Find where the given text appears and provide that cell's center as (x, y) coordinate. 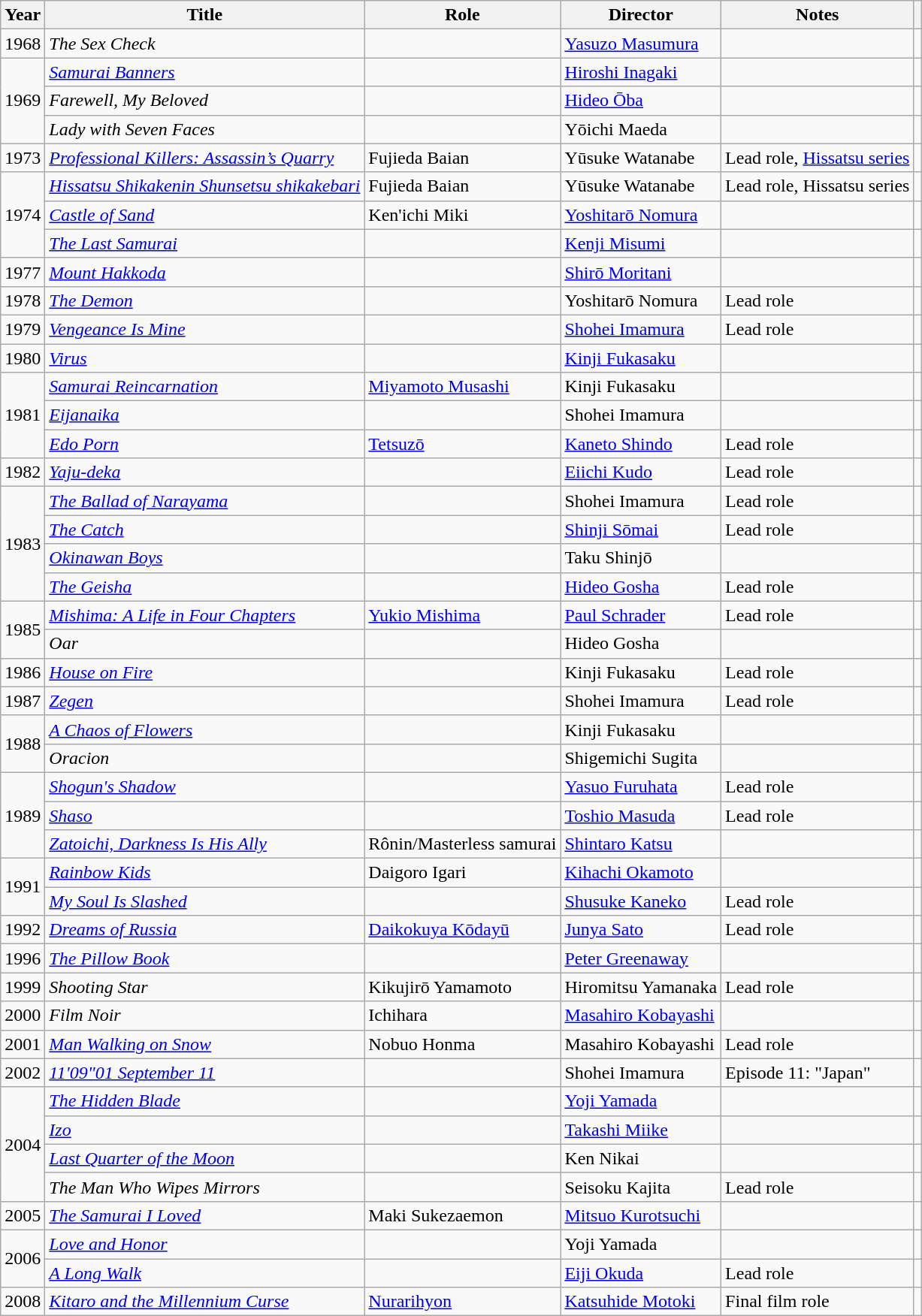
Tetsuzō (463, 444)
A Chaos of Flowers (204, 729)
Samurai Banners (204, 72)
Year (23, 15)
Daigoro Igari (463, 873)
1974 (23, 215)
Eijanaika (204, 415)
1977 (23, 272)
Love and Honor (204, 1244)
Nobuo Honma (463, 1044)
1973 (23, 158)
A Long Walk (204, 1273)
The Last Samurai (204, 243)
2002 (23, 1073)
Last Quarter of the Moon (204, 1158)
Professional Killers: Assassin’s Quarry (204, 158)
Paul Schrader (641, 615)
1996 (23, 958)
Zatoichi, Darkness Is His Ally (204, 844)
Eiji Okuda (641, 1273)
Seisoku Kajita (641, 1187)
The Ballad of Narayama (204, 501)
Okinawan Boys (204, 558)
House on Fire (204, 672)
2008 (23, 1302)
Zegen (204, 701)
2005 (23, 1215)
Kaneto Shindo (641, 444)
Shusuke Kaneko (641, 901)
Samurai Reincarnation (204, 387)
Peter Greenaway (641, 958)
The Pillow Book (204, 958)
1980 (23, 358)
Kenji Misumi (641, 243)
1987 (23, 701)
Notes (818, 15)
2004 (23, 1144)
Kihachi Okamoto (641, 873)
The Man Who Wipes Mirrors (204, 1187)
The Demon (204, 300)
Dreams of Russia (204, 930)
Hissatsu Shikakenin Shunsetsu shikakebari (204, 186)
Daikokuya Kōdayū (463, 930)
1969 (23, 101)
Mount Hakkoda (204, 272)
Shogun's Shadow (204, 786)
1986 (23, 672)
1968 (23, 44)
1988 (23, 744)
Castle of Sand (204, 215)
1981 (23, 415)
Katsuhide Motoki (641, 1302)
Shigemichi Sugita (641, 758)
The Sex Check (204, 44)
The Samurai I Loved (204, 1215)
Title (204, 15)
Yasuzo Masumura (641, 44)
Man Walking on Snow (204, 1044)
1982 (23, 472)
Takashi Miike (641, 1130)
Edo Porn (204, 444)
Episode 11: "Japan" (818, 1073)
Virus (204, 358)
Shirō Moritani (641, 272)
Kitaro and the Millennium Curse (204, 1302)
1989 (23, 815)
Eiichi Kudo (641, 472)
Kikujirō Yamamoto (463, 987)
Oar (204, 644)
The Hidden Blade (204, 1101)
Mitsuo Kurotsuchi (641, 1215)
Role (463, 15)
Hideo Ōba (641, 101)
Shintaro Katsu (641, 844)
1999 (23, 987)
Nurarihyon (463, 1302)
Miyamoto Musashi (463, 387)
Toshio Masuda (641, 815)
2000 (23, 1016)
Ken Nikai (641, 1158)
1979 (23, 329)
1983 (23, 544)
Lady with Seven Faces (204, 129)
Yasuo Furuhata (641, 786)
1985 (23, 629)
Rainbow Kids (204, 873)
Yaju-deka (204, 472)
11'09"01 September 11 (204, 1073)
Yōichi Maeda (641, 129)
2006 (23, 1258)
Hiroshi Inagaki (641, 72)
Shooting Star (204, 987)
Yukio Mishima (463, 615)
Shaso (204, 815)
Rônin/Masterless samurai (463, 844)
The Catch (204, 530)
My Soul Is Slashed (204, 901)
Oracion (204, 758)
Director (641, 15)
Film Noir (204, 1016)
Izo (204, 1130)
2001 (23, 1044)
Shinji Sōmai (641, 530)
1992 (23, 930)
Farewell, My Beloved (204, 101)
Junya Sato (641, 930)
1978 (23, 300)
Final film role (818, 1302)
Mishima: A Life in Four Chapters (204, 615)
Vengeance Is Mine (204, 329)
Taku Shinjō (641, 558)
Ken'ichi Miki (463, 215)
The Geisha (204, 587)
1991 (23, 887)
Ichihara (463, 1016)
Maki Sukezaemon (463, 1215)
Hiromitsu Yamanaka (641, 987)
